Output the (X, Y) coordinate of the center of the cell containing the given text.  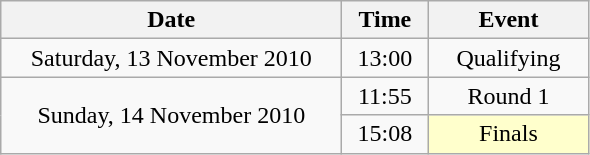
11:55 (385, 96)
Sunday, 14 November 2010 (172, 115)
Round 1 (508, 96)
Qualifying (508, 58)
15:08 (385, 134)
Date (172, 20)
Saturday, 13 November 2010 (172, 58)
Time (385, 20)
13:00 (385, 58)
Event (508, 20)
Finals (508, 134)
